Output the (x, y) coordinate of the center of the cell containing the given text.  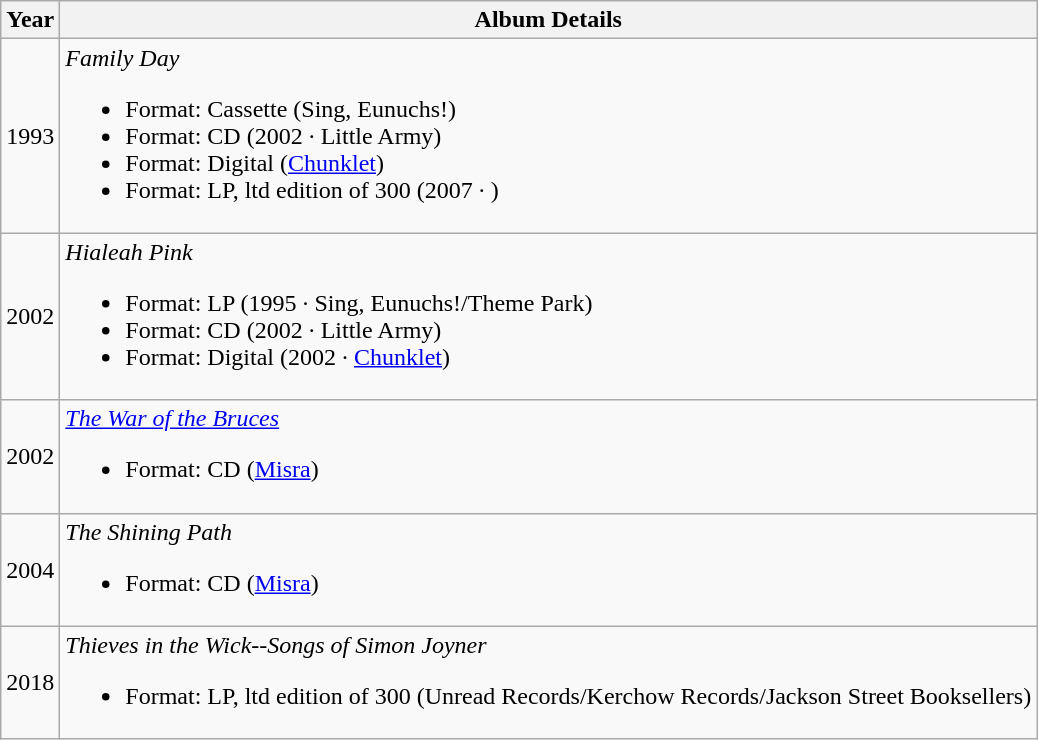
Hialeah PinkFormat: LP (1995 · Sing, Eunuchs!/Theme Park)Format: CD (2002 · Little Army)Format: Digital (2002 · Chunklet) (548, 316)
2004 (30, 570)
The War of the BrucesFormat: CD (Misra) (548, 456)
Thieves in the Wick--Songs of Simon JoynerFormat: LP, ltd edition of 300 (Unread Records/Kerchow Records/Jackson Street Booksellers) (548, 682)
1993 (30, 136)
Family DayFormat: Cassette (Sing, Eunuchs!)Format: CD (2002 · Little Army)Format: Digital (Chunklet)Format: LP, ltd edition of 300 (2007 · ) (548, 136)
2018 (30, 682)
The Shining PathFormat: CD (Misra) (548, 570)
Year (30, 20)
Album Details (548, 20)
